For the text-containing cell, return its midpoint in (X, Y) coordinate format. 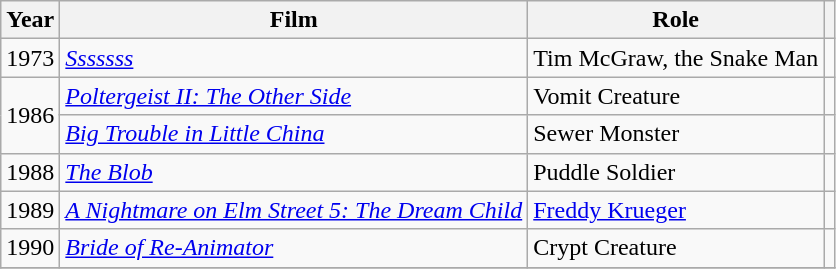
Tim McGraw, the Snake Man (676, 58)
1989 (30, 210)
A Nightmare on Elm Street 5: The Dream Child (294, 210)
Role (676, 20)
1986 (30, 115)
Film (294, 20)
Bride of Re-Animator (294, 248)
Sssssss (294, 58)
Poltergeist II: The Other Side (294, 96)
1988 (30, 172)
The Blob (294, 172)
Sewer Monster (676, 134)
Freddy Krueger (676, 210)
Vomit Creature (676, 96)
Year (30, 20)
Puddle Soldier (676, 172)
1990 (30, 248)
1973 (30, 58)
Big Trouble in Little China (294, 134)
Crypt Creature (676, 248)
